Return (x, y) of the center of cell containing provided text 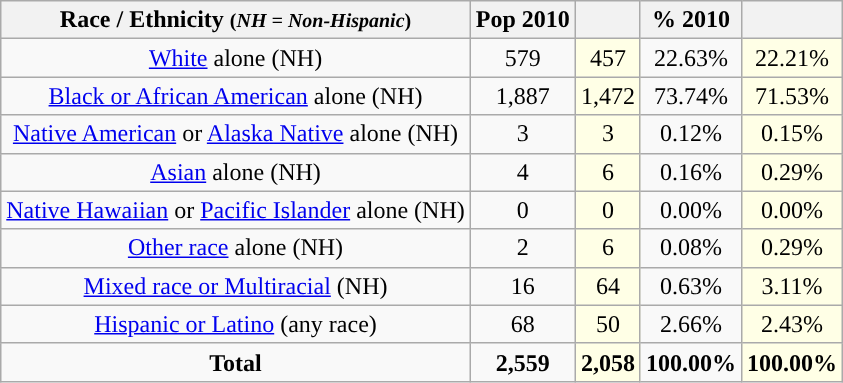
0.63% (690, 286)
1,472 (608, 96)
Native Hawaiian or Pacific Islander alone (NH) (236, 210)
2.66% (690, 324)
4 (522, 172)
Asian alone (NH) (236, 172)
% 2010 (690, 20)
White alone (NH) (236, 58)
22.63% (690, 58)
Black or African American alone (NH) (236, 96)
457 (608, 58)
73.74% (690, 96)
3.11% (792, 286)
0.15% (792, 134)
Race / Ethnicity (NH = Non-Hispanic) (236, 20)
2,058 (608, 362)
64 (608, 286)
0.12% (690, 134)
22.21% (792, 58)
Total (236, 362)
Hispanic or Latino (any race) (236, 324)
2.43% (792, 324)
50 (608, 324)
0.16% (690, 172)
579 (522, 58)
Other race alone (NH) (236, 248)
16 (522, 286)
Mixed race or Multiracial (NH) (236, 286)
71.53% (792, 96)
0.08% (690, 248)
2 (522, 248)
Native American or Alaska Native alone (NH) (236, 134)
1,887 (522, 96)
Pop 2010 (522, 20)
2,559 (522, 362)
68 (522, 324)
